Capture the cell that displays the provided text and extract its (X, Y) central coordinate. 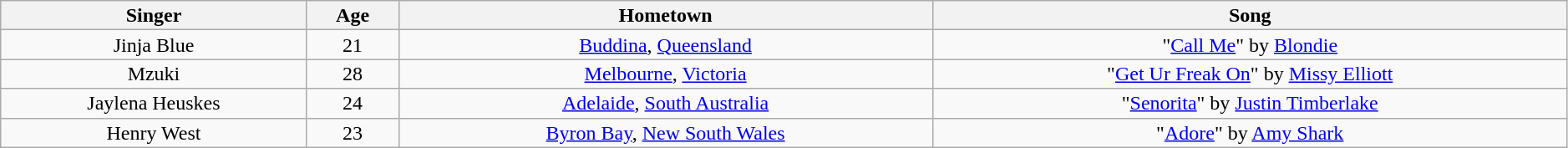
Buddina, Queensland (665, 45)
"Adore" by Amy Shark (1250, 132)
"Call Me" by Blondie (1250, 45)
"Senorita" by Justin Timberlake (1250, 104)
Melbourne, Victoria (665, 74)
Age (353, 15)
Henry West (154, 132)
28 (353, 74)
Jinja Blue (154, 45)
Hometown (665, 15)
24 (353, 104)
Adelaide, South Australia (665, 104)
Singer (154, 15)
Mzuki (154, 74)
Jaylena Heuskes (154, 104)
Byron Bay, New South Wales (665, 132)
21 (353, 45)
Song (1250, 15)
"Get Ur Freak On" by Missy Elliott (1250, 74)
23 (353, 132)
